Return the (X, Y) coordinate for the center point of the cell that contains the specified text.  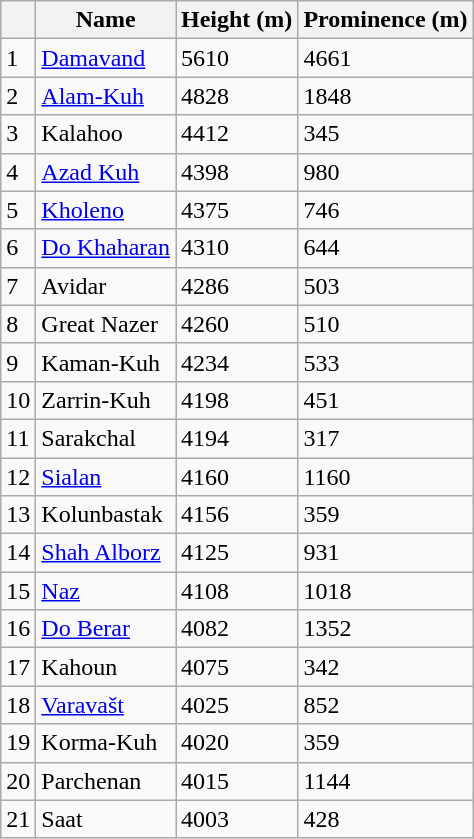
9 (18, 362)
12 (18, 477)
Sarakchal (106, 438)
21 (18, 819)
317 (386, 438)
Korma-Kuh (106, 743)
4156 (237, 515)
8 (18, 324)
1144 (386, 781)
4375 (237, 210)
4108 (237, 591)
533 (386, 362)
Azad Kuh (106, 172)
931 (386, 553)
4020 (237, 743)
503 (386, 286)
16 (18, 629)
4310 (237, 248)
19 (18, 743)
Kholeno (106, 210)
4234 (237, 362)
14 (18, 553)
3 (18, 134)
Kahoun (106, 667)
4661 (386, 58)
4198 (237, 400)
Avidar (106, 286)
4125 (237, 553)
5 (18, 210)
17 (18, 667)
18 (18, 705)
2 (18, 96)
Kalahoo (106, 134)
4412 (237, 134)
20 (18, 781)
Alam-Kuh (106, 96)
4075 (237, 667)
1160 (386, 477)
7 (18, 286)
Great Nazer (106, 324)
Kaman-Kuh (106, 362)
Zarrin-Kuh (106, 400)
4286 (237, 286)
Kolunbastak (106, 515)
Damavand (106, 58)
451 (386, 400)
Do Berar (106, 629)
6 (18, 248)
Saat (106, 819)
4082 (237, 629)
1848 (386, 96)
1 (18, 58)
10 (18, 400)
4160 (237, 477)
746 (386, 210)
15 (18, 591)
428 (386, 819)
13 (18, 515)
4398 (237, 172)
345 (386, 134)
Naz (106, 591)
11 (18, 438)
4194 (237, 438)
4260 (237, 324)
1352 (386, 629)
Sialan (106, 477)
4015 (237, 781)
980 (386, 172)
Shah Alborz (106, 553)
852 (386, 705)
Name (106, 20)
4 (18, 172)
Parchenan (106, 781)
644 (386, 248)
1018 (386, 591)
4025 (237, 705)
4003 (237, 819)
510 (386, 324)
Varavašt (106, 705)
342 (386, 667)
Do Khaharan (106, 248)
Prominence (m) (386, 20)
5610 (237, 58)
Height (m) (237, 20)
4828 (237, 96)
